Return (X, Y) of the center of cell containing provided text 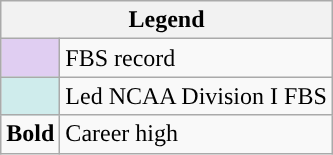
Career high (196, 134)
Legend (167, 20)
Bold (30, 134)
FBS record (196, 58)
Led NCAA Division I FBS (196, 96)
